For the text-containing cell, return its midpoint in (X, Y) coordinate format. 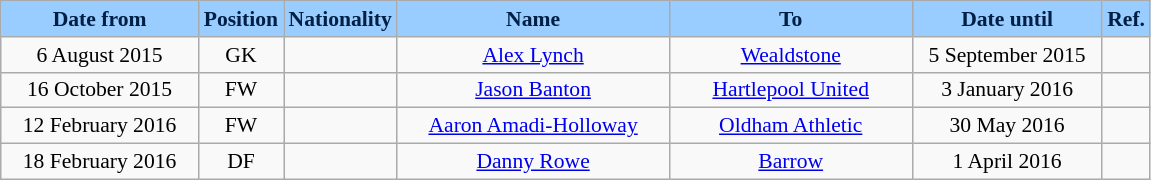
Alex Lynch (534, 55)
12 February 2016 (100, 126)
Position (240, 19)
Ref. (1126, 19)
Danny Rowe (534, 162)
Date until (1007, 19)
DF (240, 162)
6 August 2015 (100, 55)
To (790, 19)
Barrow (790, 162)
5 September 2015 (1007, 55)
1 April 2016 (1007, 162)
30 May 2016 (1007, 126)
Wealdstone (790, 55)
Name (534, 19)
Oldham Athletic (790, 126)
Aaron Amadi-Holloway (534, 126)
16 October 2015 (100, 90)
Nationality (340, 19)
Hartlepool United (790, 90)
3 January 2016 (1007, 90)
Date from (100, 19)
Jason Banton (534, 90)
GK (240, 55)
18 February 2016 (100, 162)
